Capture the cell that displays the provided text and extract its [X, Y] central coordinate. 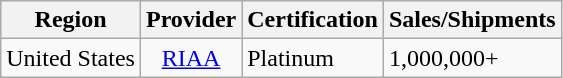
RIAA [190, 58]
United States [71, 58]
Provider [190, 20]
Certification [313, 20]
Platinum [313, 58]
Sales/Shipments [472, 20]
Region [71, 20]
1,000,000+ [472, 58]
